For the text-containing cell, return its midpoint in [X, Y] coordinate format. 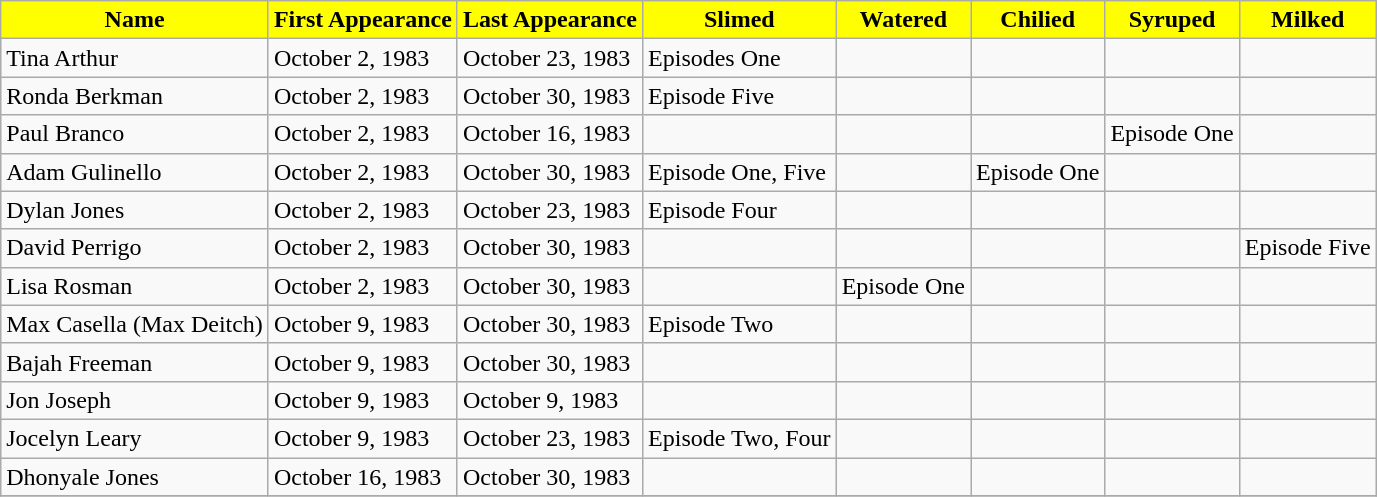
Max Casella (Max Deitch) [135, 324]
First Appearance [362, 20]
Milked [1308, 20]
Paul Branco [135, 134]
Episode One, Five [740, 172]
Tina Arthur [135, 58]
Episode Four [740, 210]
Chilied [1037, 20]
Jocelyn Leary [135, 438]
Lisa Rosman [135, 286]
Watered [903, 20]
Dylan Jones [135, 210]
Bajah Freeman [135, 362]
Slimed [740, 20]
Dhonyale Jones [135, 477]
Syruped [1172, 20]
Ronda Berkman [135, 96]
Episode Two [740, 324]
Episodes One [740, 58]
Name [135, 20]
Last Appearance [550, 20]
Jon Joseph [135, 400]
Episode Two, Four [740, 438]
Adam Gulinello [135, 172]
David Perrigo [135, 248]
